Extract the [x, y] coordinate from the center of the cell holding the provided text.  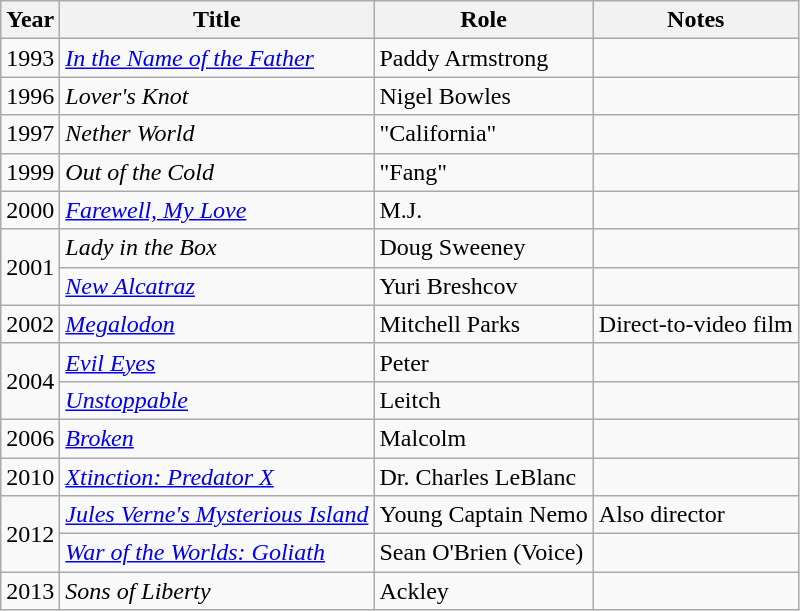
2013 [30, 591]
1997 [30, 134]
2000 [30, 210]
2004 [30, 381]
Jules Verne's Mysterious Island [217, 515]
1993 [30, 58]
Title [217, 20]
1996 [30, 96]
Malcolm [484, 438]
Leitch [484, 400]
Unstoppable [217, 400]
In the Name of the Father [217, 58]
Role [484, 20]
2012 [30, 534]
Dr. Charles LeBlanc [484, 477]
Ackley [484, 591]
1999 [30, 172]
2001 [30, 267]
Young Captain Nemo [484, 515]
2002 [30, 324]
New Alcatraz [217, 286]
Mitchell Parks [484, 324]
Farewell, My Love [217, 210]
Doug Sweeney [484, 248]
Notes [696, 20]
Nigel Bowles [484, 96]
Also director [696, 515]
M.J. [484, 210]
War of the Worlds: Goliath [217, 553]
Lover's Knot [217, 96]
Xtinction: Predator X [217, 477]
Direct-to-video film [696, 324]
2006 [30, 438]
Evil Eyes [217, 362]
Yuri Breshcov [484, 286]
Lady in the Box [217, 248]
Sean O'Brien (Voice) [484, 553]
"California" [484, 134]
Nether World [217, 134]
Year [30, 20]
Peter [484, 362]
2010 [30, 477]
"Fang" [484, 172]
Sons of Liberty [217, 591]
Megalodon [217, 324]
Out of the Cold [217, 172]
Broken [217, 438]
Paddy Armstrong [484, 58]
